Scan for the cell matching the given text and deliver its (x, y) coordinate at center. 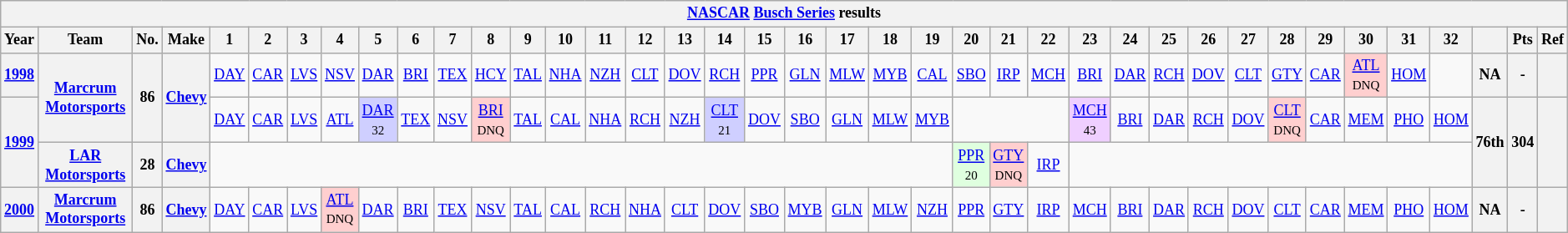
27 (1248, 40)
16 (805, 40)
BRIDNQ (491, 120)
NASCAR Busch Series results (784, 13)
24 (1130, 40)
15 (765, 40)
18 (890, 40)
21 (1009, 40)
7 (453, 40)
4 (341, 40)
8 (491, 40)
No. (147, 40)
14 (725, 40)
Pts (1523, 40)
CLT21 (725, 120)
2000 (20, 210)
PPR20 (971, 165)
32 (1451, 40)
6 (416, 40)
LAR Motorsports (85, 165)
10 (565, 40)
1998 (20, 75)
Team (85, 40)
9 (528, 40)
29 (1325, 40)
13 (685, 40)
23 (1090, 40)
2 (268, 40)
22 (1049, 40)
30 (1366, 40)
5 (377, 40)
GTYDNQ (1009, 165)
Year (20, 40)
1999 (20, 142)
MCH43 (1090, 120)
CLTDNQ (1287, 120)
12 (645, 40)
76th (1490, 142)
ATL (341, 120)
31 (1409, 40)
25 (1169, 40)
17 (847, 40)
304 (1523, 142)
19 (933, 40)
DAR32 (377, 120)
3 (304, 40)
1 (230, 40)
HCY (491, 75)
Make (186, 40)
11 (605, 40)
Ref (1553, 40)
20 (971, 40)
26 (1208, 40)
